Scan for the cell matching the given text and deliver its [x, y] coordinate at center. 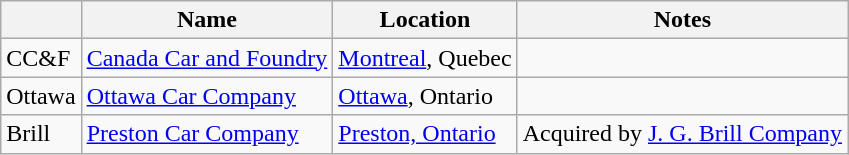
CC&F [41, 58]
Preston Car Company [207, 134]
Ottawa Car Company [207, 96]
Brill [41, 134]
Location [425, 20]
Canada Car and Foundry [207, 58]
Notes [682, 20]
Ottawa [41, 96]
Ottawa, Ontario [425, 96]
Preston, Ontario [425, 134]
Montreal, Quebec [425, 58]
Name [207, 20]
Acquired by J. G. Brill Company [682, 134]
